Identify which cell holds the provided text, then report its [x, y] central coordinate. 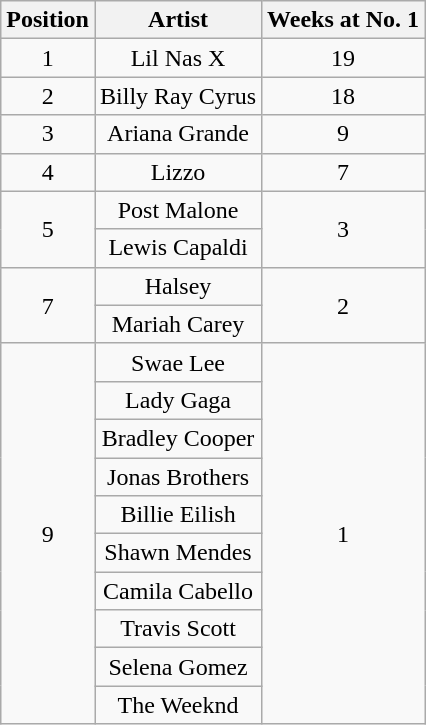
Shawn Mendes [178, 553]
5 [48, 229]
The Weeknd [178, 705]
Lady Gaga [178, 400]
Billy Ray Cyrus [178, 96]
Bradley Cooper [178, 438]
Selena Gomez [178, 667]
Lewis Capaldi [178, 248]
Ariana Grande [178, 134]
18 [344, 96]
Lil Nas X [178, 58]
Travis Scott [178, 629]
Mariah Carey [178, 324]
Billie Eilish [178, 515]
Swae Lee [178, 362]
Artist [178, 20]
Camila Cabello [178, 591]
Lizzo [178, 172]
Jonas Brothers [178, 477]
Weeks at No. 1 [344, 20]
Position [48, 20]
Halsey [178, 286]
Post Malone [178, 210]
19 [344, 58]
4 [48, 172]
